For the text-containing cell, return its midpoint in [X, Y] coordinate format. 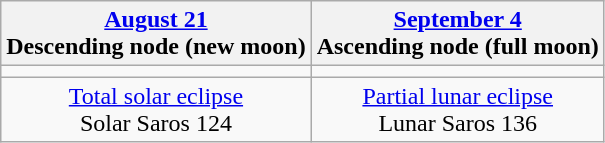
September 4Ascending node (full moon) [458, 34]
August 21Descending node (new moon) [156, 34]
Total solar eclipseSolar Saros 124 [156, 110]
Partial lunar eclipseLunar Saros 136 [458, 110]
